Determine the (x, y) coordinate at the center of the cell enclosing the given text.  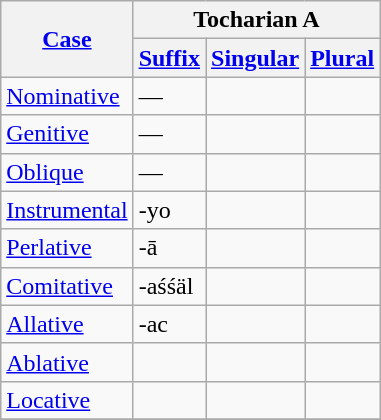
Case (67, 39)
Singular (256, 58)
Suffix (169, 58)
-yo (169, 210)
Allative (67, 324)
-ac (169, 324)
Ablative (67, 362)
-aśśäl (169, 286)
Perlative (67, 248)
-ā (169, 248)
Genitive (67, 134)
Instrumental (67, 210)
Locative (67, 400)
Plural (342, 58)
Comitative (67, 286)
Tocharian A (256, 20)
Oblique (67, 172)
Nominative (67, 96)
